Scan for the cell matching the given text and deliver its (X, Y) coordinate at center. 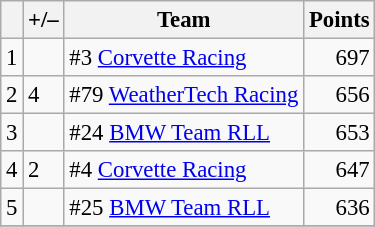
647 (340, 170)
656 (340, 95)
+/– (44, 20)
#4 Corvette Racing (184, 170)
#25 BMW Team RLL (184, 208)
Points (340, 20)
653 (340, 133)
5 (12, 208)
3 (12, 133)
#3 Corvette Racing (184, 58)
Team (184, 20)
636 (340, 208)
1 (12, 58)
#24 BMW Team RLL (184, 133)
#79 WeatherTech Racing (184, 95)
697 (340, 58)
